Identify which cell holds the provided text, then report its (X, Y) central coordinate. 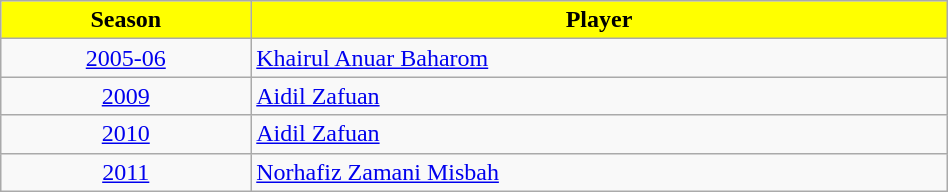
Norhafiz Zamani Misbah (599, 172)
Player (599, 20)
2009 (126, 96)
2010 (126, 134)
Khairul Anuar Baharom (599, 58)
Season (126, 20)
2005-06 (126, 58)
2011 (126, 172)
